Pinpoint the cell where the given text exists, returning its [x, y] midpoint coordinate. 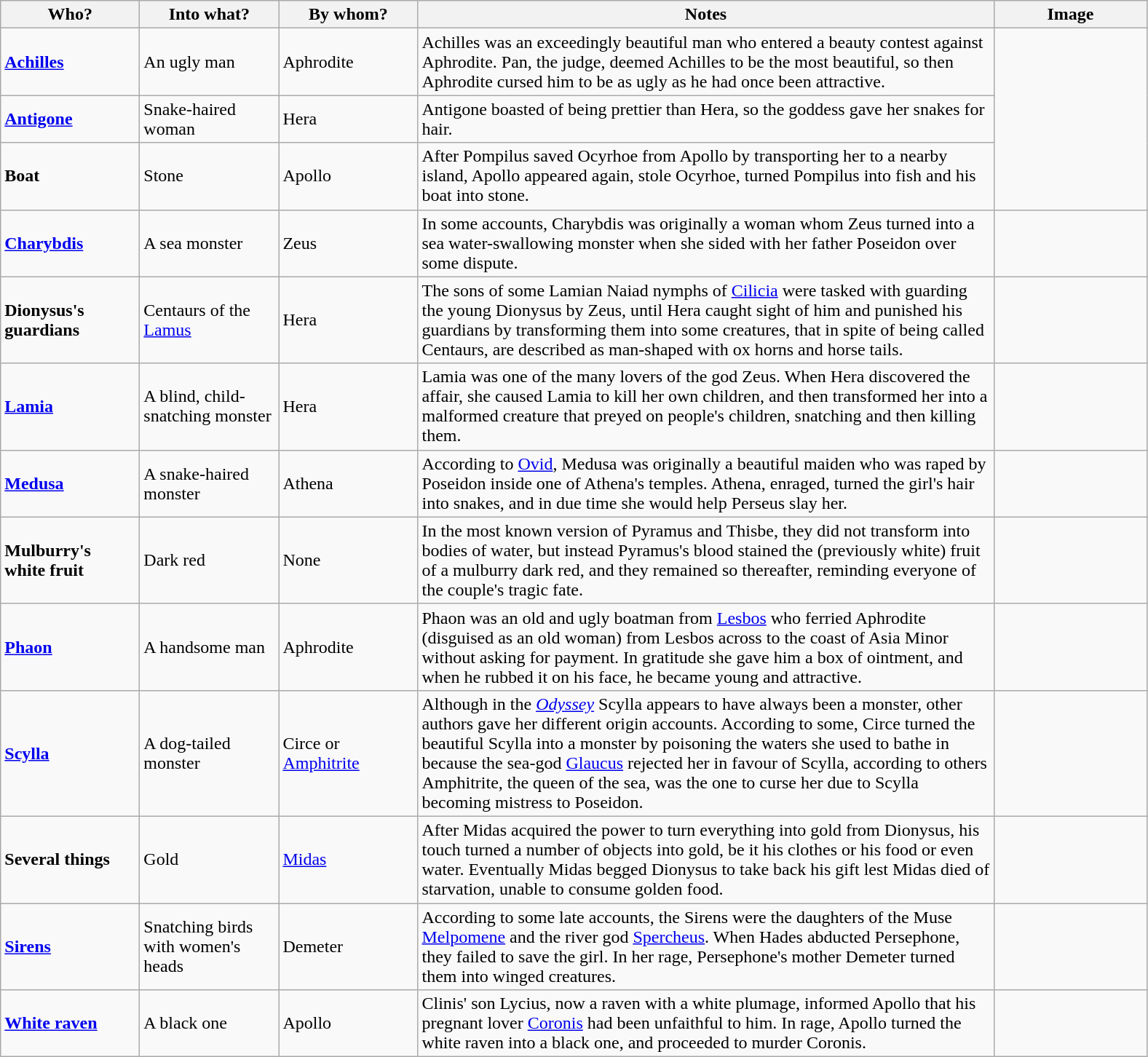
Boat [70, 176]
Mulburry's white fruit [70, 561]
Snake-haired woman [210, 119]
Stone [210, 176]
White raven [70, 1024]
Phaon [70, 646]
Scylla [70, 753]
Athena [348, 483]
Demeter [348, 946]
A handsome man [210, 646]
A dog-tailed monster [210, 753]
Snatching birds with women's heads [210, 946]
None [348, 561]
Into what? [210, 15]
Notes [706, 15]
Charybdis [70, 243]
Sirens [70, 946]
A blind, child-snatching monster [210, 406]
Zeus [348, 243]
Image [1070, 15]
A black one [210, 1024]
Several things [70, 859]
Midas [348, 859]
Dark red [210, 561]
An ugly man [210, 62]
Centaurs of the Lamus [210, 320]
Medusa [70, 483]
A snake-haired monster [210, 483]
Antigone [70, 119]
A sea monster [210, 243]
Lamia [70, 406]
By whom? [348, 15]
Antigone boasted of being prettier than Hera, so the goddess gave her snakes for hair. [706, 119]
Gold [210, 859]
Achilles [70, 62]
Dionysus's guardians [70, 320]
Who? [70, 15]
Circe or Amphitrite [348, 753]
